Pinpoint the cell where the given text exists, returning its [x, y] midpoint coordinate. 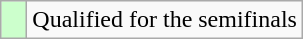
Qualified for the semifinals [165, 20]
